Provide the [X, Y] coordinate of the cell's center where the given text is located.  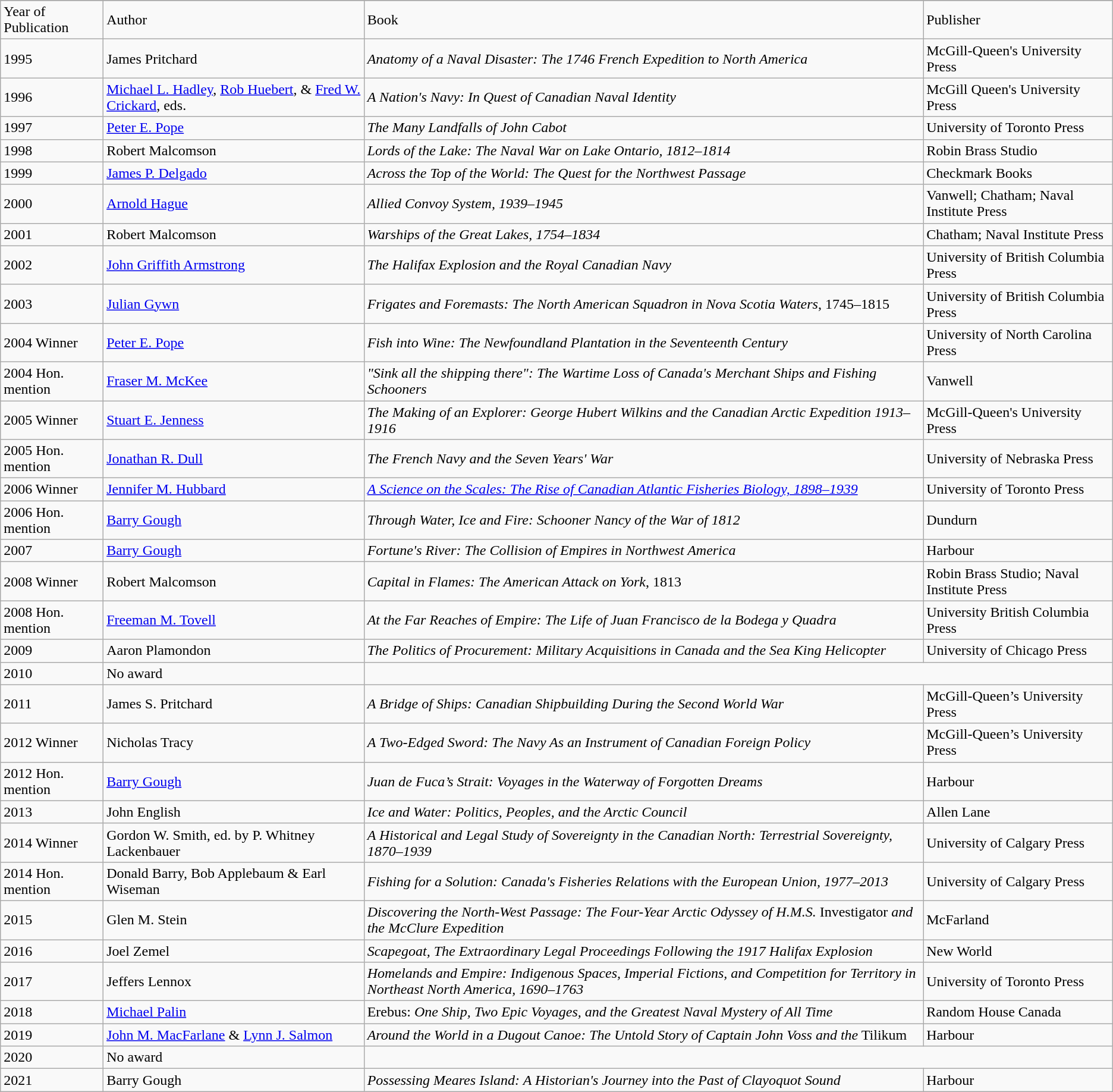
2000 [52, 203]
2008 Hon. mention [52, 620]
Lords of the Lake: The Naval War on Lake Ontario, 1812–1814 [643, 150]
Through Water, Ice and Fire: Schooner Nancy of the War of 1812 [643, 520]
1998 [52, 150]
Chatham; Naval Institute Press [1018, 234]
A Historical and Legal Study of Sovereignty in the Canadian North: Terrestrial Sovereignty, 1870–1939 [643, 842]
2006 Winner [52, 489]
Fishing for a Solution: Canada's Fisheries Relations with the European Union, 1977–2013 [643, 881]
Jonathan R. Dull [234, 459]
James S. Pritchard [234, 704]
The Making of an Explorer: George Hubert Wilkins and the Canadian Arctic Expedition 1913–1916 [643, 420]
2013 [52, 812]
1997 [52, 128]
Vanwell; Chatham; Naval Institute Press [1018, 203]
Publisher [1018, 20]
Random House Canada [1018, 1012]
Allied Convoy System, 1939–1945 [643, 203]
New World [1018, 951]
A Nation's Navy: In Quest of Canadian Naval Identity [643, 98]
2009 [52, 651]
James Pritchard [234, 58]
2003 [52, 303]
University British Columbia Press [1018, 620]
Possessing Meares Island: A Historian's Journey into the Past of Clayoquot Sound [643, 1080]
2016 [52, 951]
Scapegoat, The Extraordinary Legal Proceedings Following the 1917 Halifax Explosion [643, 951]
Book [643, 20]
The Many Landfalls of John Cabot [643, 128]
University of North Carolina Press [1018, 343]
Aaron Plamondon [234, 651]
A Two-Edged Sword: The Navy As an Instrument of Canadian Foreign Policy [643, 742]
Warships of the Great Lakes, 1754–1834 [643, 234]
John M. MacFarlane & Lynn J. Salmon [234, 1035]
Homelands and Empire: Indigenous Spaces, Imperial Fictions, and Competition for Territory in Northeast North America, 1690–1763 [643, 981]
2019 [52, 1035]
2021 [52, 1080]
The Politics of Procurement: Military Acquisitions in Canada and the Sea King Helicopter [643, 651]
2017 [52, 981]
A Science on the Scales: The Rise of Canadian Atlantic Fisheries Biology, 1898–1939 [643, 489]
Year of Publication [52, 20]
Julian Gywn [234, 303]
2012 Hon. mention [52, 782]
The French Navy and the Seven Years' War [643, 459]
1995 [52, 58]
Around the World in a Dugout Canoe: The Untold Story of Captain John Voss and the Tilikum [643, 1035]
2005 Hon. mention [52, 459]
Arnold Hague [234, 203]
Nicholas Tracy [234, 742]
2020 [52, 1058]
Michael L. Hadley, Rob Huebert, & Fred W. Crickard, eds. [234, 98]
Donald Barry, Bob Applebaum & Earl Wiseman [234, 881]
University of Nebraska Press [1018, 459]
2010 [52, 673]
A Bridge of Ships: Canadian Shipbuilding During the Second World War [643, 704]
Dundurn [1018, 520]
Gordon W. Smith, ed. by P. Whitney Lackenbauer [234, 842]
2004 Hon. mention [52, 381]
John Griffith Armstrong [234, 265]
2005 Winner [52, 420]
2014 Hon. mention [52, 881]
2002 [52, 265]
2018 [52, 1012]
Erebus: One Ship, Two Epic Voyages, and the Greatest Naval Mystery of All Time [643, 1012]
Jeffers Lennox [234, 981]
Jennifer M. Hubbard [234, 489]
"Sink all the shipping there": The Wartime Loss of Canada's Merchant Ships and Fishing Schooners [643, 381]
Frigates and Foremasts: The North American Squadron in Nova Scotia Waters, 1745–1815 [643, 303]
Allen Lane [1018, 812]
Fortune's River: The Collision of Empires in Northwest America [643, 551]
University of Chicago Press [1018, 651]
Vanwell [1018, 381]
2008 Winner [52, 582]
Juan de Fuca’s Strait: Voyages in the Waterway of Forgotten Dreams [643, 782]
Joel Zemel [234, 951]
McFarland [1018, 920]
2012 Winner [52, 742]
Glen M. Stein [234, 920]
2014 Winner [52, 842]
Freeman M. Tovell [234, 620]
1996 [52, 98]
At the Far Reaches of Empire: The Life of Juan Francisco de la Bodega y Quadra [643, 620]
2001 [52, 234]
2006 Hon. mention [52, 520]
2004 Winner [52, 343]
Author [234, 20]
2015 [52, 920]
Fraser M. McKee [234, 381]
Checkmark Books [1018, 173]
John English [234, 812]
2007 [52, 551]
Fish into Wine: The Newfoundland Plantation in the Seventeenth Century [643, 343]
James P. Delgado [234, 173]
2011 [52, 704]
Robin Brass Studio; Naval Institute Press [1018, 582]
Anatomy of a Naval Disaster: The 1746 French Expedition to North America [643, 58]
Ice and Water: Politics, Peoples, and the Arctic Council [643, 812]
Stuart E. Jenness [234, 420]
McGill Queen's University Press [1018, 98]
Discovering the North-West Passage: The Four-Year Arctic Odyssey of H.M.S. Investigator and the McClure Expedition [643, 920]
Michael Palin [234, 1012]
1999 [52, 173]
Robin Brass Studio [1018, 150]
Across the Top of the World: The Quest for the Northwest Passage [643, 173]
The Halifax Explosion and the Royal Canadian Navy [643, 265]
Capital in Flames: The American Attack on York, 1813 [643, 582]
